Identify which cell holds the provided text, then report its [x, y] central coordinate. 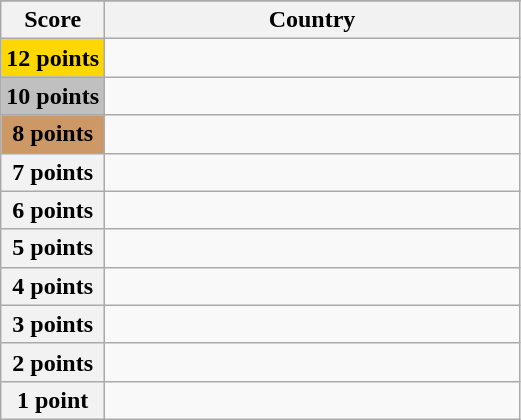
4 points [53, 286]
5 points [53, 248]
3 points [53, 324]
2 points [53, 362]
8 points [53, 134]
Score [53, 20]
10 points [53, 96]
1 point [53, 400]
7 points [53, 172]
6 points [53, 210]
Country [312, 20]
12 points [53, 58]
